Scan for the cell matching the given text and deliver its (x, y) coordinate at center. 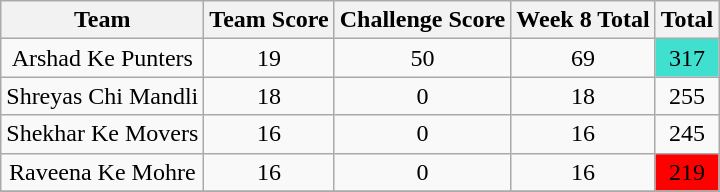
Challenge Score (422, 20)
255 (687, 96)
Shekhar Ke Movers (102, 134)
69 (583, 58)
Team Score (269, 20)
245 (687, 134)
19 (269, 58)
Team (102, 20)
Arshad Ke Punters (102, 58)
219 (687, 172)
317 (687, 58)
Shreyas Chi Mandli (102, 96)
Raveena Ke Mohre (102, 172)
50 (422, 58)
Total (687, 20)
Week 8 Total (583, 20)
